Search for the cell housing the specified text and yield its [x, y] center coordinate. 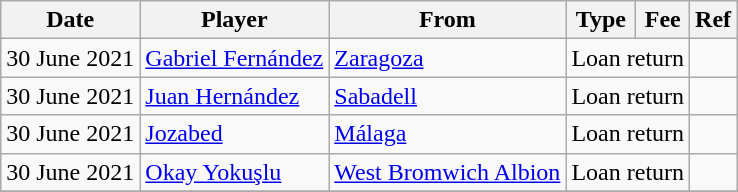
Juan Hernández [234, 96]
Type [601, 20]
Player [234, 20]
Zaragoza [448, 58]
Jozabed [234, 134]
Sabadell [448, 96]
West Bromwich Albion [448, 172]
Fee [663, 20]
Ref [714, 20]
Okay Yokuşlu [234, 172]
Date [70, 20]
Gabriel Fernández [234, 58]
From [448, 20]
Málaga [448, 134]
